Capture the cell that displays the provided text and extract its (X, Y) central coordinate. 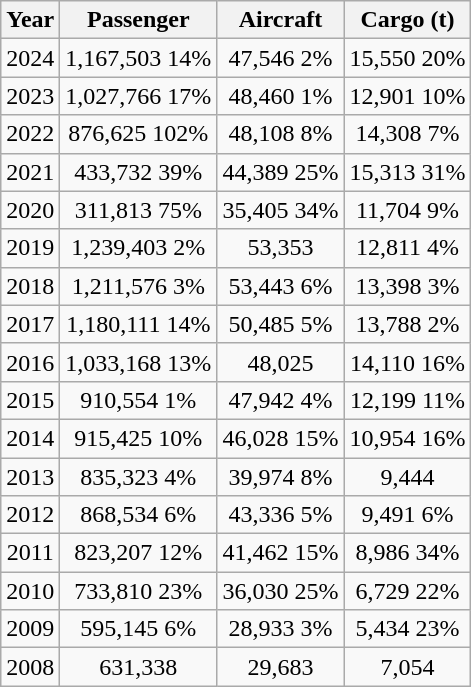
2021 (30, 172)
Aircraft (280, 20)
2023 (30, 96)
915,425 10% (138, 438)
595,145 6% (138, 629)
12,199 11% (408, 400)
2009 (30, 629)
2017 (30, 324)
28,933 3% (280, 629)
433,732 39% (138, 172)
6,729 22% (408, 591)
2010 (30, 591)
876,625 102% (138, 134)
13,398 3% (408, 286)
2024 (30, 58)
835,323 4% (138, 477)
14,110 16% (408, 362)
2012 (30, 515)
15,550 20% (408, 58)
1,180,111 14% (138, 324)
2018 (30, 286)
41,462 15% (280, 553)
2016 (30, 362)
50,485 5% (280, 324)
35,405 34% (280, 210)
Passenger (138, 20)
47,546 2% (280, 58)
15,313 31% (408, 172)
1,239,403 2% (138, 248)
14,308 7% (408, 134)
29,683 (280, 667)
48,460 1% (280, 96)
12,811 4% (408, 248)
53,353 (280, 248)
7,054 (408, 667)
39,974 8% (280, 477)
2022 (30, 134)
2020 (30, 210)
Cargo (t) (408, 20)
733,810 23% (138, 591)
43,336 5% (280, 515)
2015 (30, 400)
36,030 25% (280, 591)
44,389 25% (280, 172)
48,025 (280, 362)
46,028 15% (280, 438)
2011 (30, 553)
10,954 16% (408, 438)
910,554 1% (138, 400)
1,027,766 17% (138, 96)
48,108 8% (280, 134)
868,534 6% (138, 515)
11,704 9% (408, 210)
631,338 (138, 667)
1,211,576 3% (138, 286)
12,901 10% (408, 96)
2019 (30, 248)
2013 (30, 477)
5,434 23% (408, 629)
53,443 6% (280, 286)
1,167,503 14% (138, 58)
311,813 75% (138, 210)
1,033,168 13% (138, 362)
13,788 2% (408, 324)
9,491 6% (408, 515)
Year (30, 20)
823,207 12% (138, 553)
9,444 (408, 477)
47,942 4% (280, 400)
2008 (30, 667)
8,986 34% (408, 553)
2014 (30, 438)
